Determine the (x, y) coordinate at the center of the cell enclosing the given text.  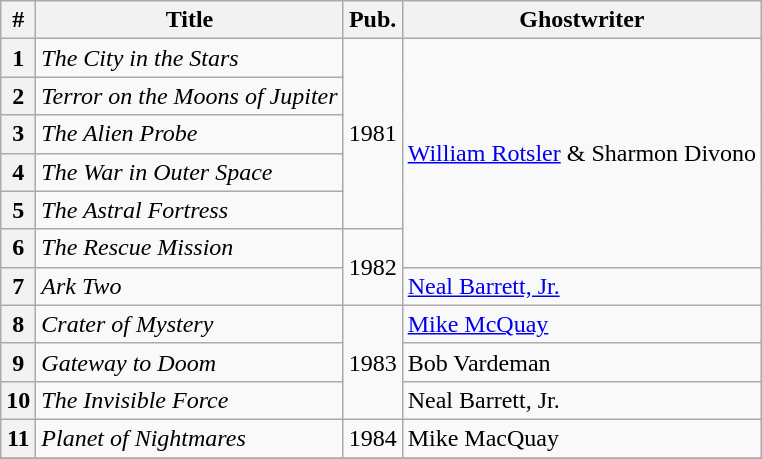
1983 (372, 362)
Crater of Mystery (190, 324)
The Invisible Force (190, 400)
Ghostwriter (582, 20)
Pub. (372, 20)
The Rescue Mission (190, 248)
Terror on the Moons of Jupiter (190, 96)
11 (18, 438)
William Rotsler & Sharmon Divono (582, 153)
The City in the Stars (190, 58)
The Astral Fortress (190, 210)
7 (18, 286)
Mike MacQuay (582, 438)
1984 (372, 438)
4 (18, 172)
3 (18, 134)
1 (18, 58)
The Alien Probe (190, 134)
Title (190, 20)
Bob Vardeman (582, 362)
Ark Two (190, 286)
1981 (372, 134)
1982 (372, 267)
Planet of Nightmares (190, 438)
5 (18, 210)
Mike McQuay (582, 324)
Gateway to Doom (190, 362)
6 (18, 248)
8 (18, 324)
2 (18, 96)
9 (18, 362)
The War in Outer Space (190, 172)
10 (18, 400)
# (18, 20)
